Extract the [X, Y] coordinate from the center of the cell holding the provided text.  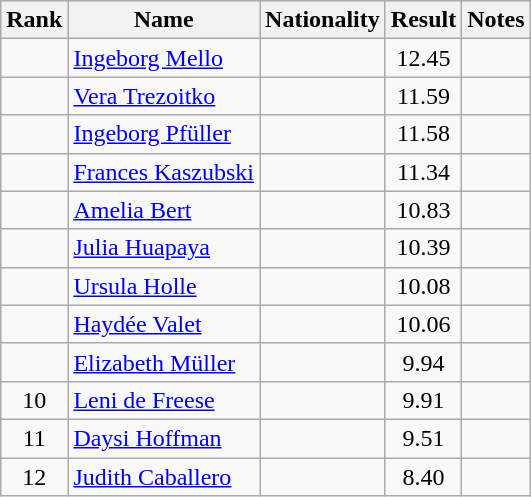
Ingeborg Pfüller [164, 134]
Vera Trezoitko [164, 96]
10.08 [423, 286]
Rank [34, 20]
10 [34, 400]
Haydée Valet [164, 324]
Julia Huapaya [164, 248]
9.94 [423, 362]
Notes [496, 20]
Ingeborg Mello [164, 58]
12 [34, 477]
11 [34, 438]
9.91 [423, 400]
Elizabeth Müller [164, 362]
10.06 [423, 324]
8.40 [423, 477]
Amelia Bert [164, 210]
Judith Caballero [164, 477]
11.58 [423, 134]
Name [164, 20]
Result [423, 20]
Leni de Freese [164, 400]
11.34 [423, 172]
Frances Kaszubski [164, 172]
10.39 [423, 248]
Ursula Holle [164, 286]
Nationality [323, 20]
9.51 [423, 438]
Daysi Hoffman [164, 438]
10.83 [423, 210]
11.59 [423, 96]
12.45 [423, 58]
